Search for the cell housing the specified text and yield its (X, Y) center coordinate. 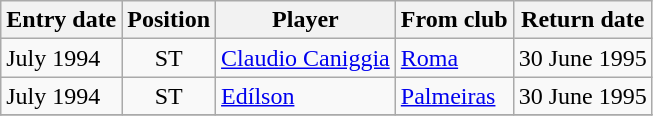
From club (454, 20)
Player (306, 20)
Return date (582, 20)
Position (169, 20)
Roma (454, 58)
Palmeiras (454, 96)
Claudio Caniggia (306, 58)
Entry date (62, 20)
Edílson (306, 96)
